For the text-containing cell, return its midpoint in (x, y) coordinate format. 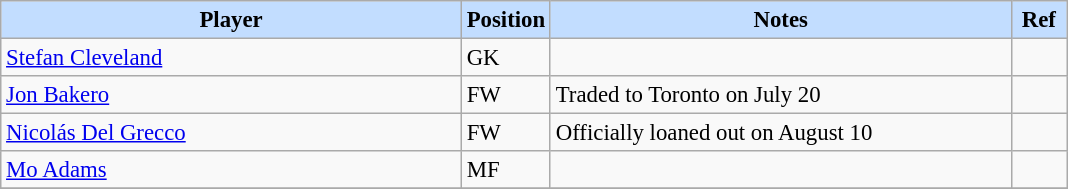
Jon Bakero (232, 95)
GK (506, 58)
Player (232, 20)
Stefan Cleveland (232, 58)
Officially loaned out on August 10 (780, 133)
Notes (780, 20)
Mo Adams (232, 170)
MF (506, 170)
Nicolás Del Grecco (232, 133)
Position (506, 20)
Traded to Toronto on July 20 (780, 95)
Ref (1039, 20)
